Provide the [X, Y] coordinate of the cell's center where the given text is located.  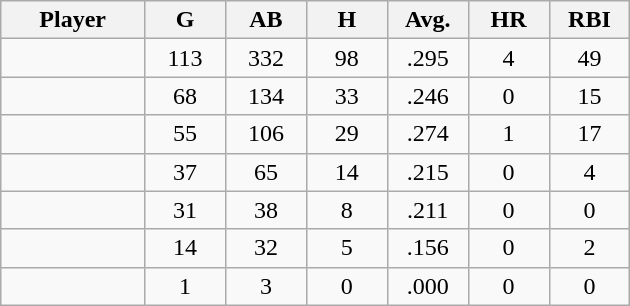
Avg. [428, 20]
332 [266, 58]
HR [508, 20]
G [186, 20]
98 [346, 58]
H [346, 20]
8 [346, 210]
.215 [428, 172]
.274 [428, 134]
65 [266, 172]
33 [346, 96]
15 [590, 96]
5 [346, 248]
134 [266, 96]
32 [266, 248]
.246 [428, 96]
Player [73, 20]
2 [590, 248]
106 [266, 134]
38 [266, 210]
.000 [428, 286]
31 [186, 210]
AB [266, 20]
.295 [428, 58]
113 [186, 58]
.156 [428, 248]
37 [186, 172]
17 [590, 134]
29 [346, 134]
68 [186, 96]
3 [266, 286]
RBI [590, 20]
55 [186, 134]
49 [590, 58]
.211 [428, 210]
